From the cell containing the given text, extract its center point as (X, Y) coordinate. 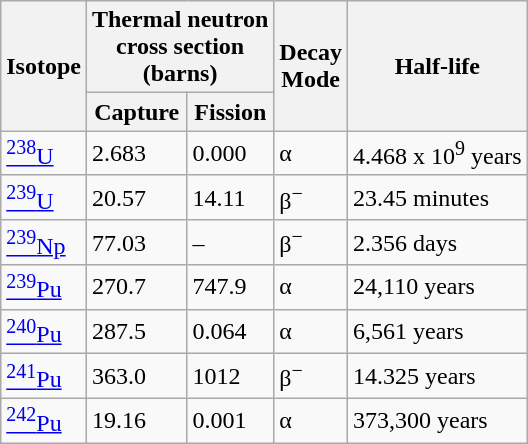
287.5 (136, 332)
270.7 (136, 288)
242Pu (44, 420)
– (230, 242)
77.03 (136, 242)
20.57 (136, 198)
14.11 (230, 198)
DecayMode (311, 66)
Half-life (437, 66)
240Pu (44, 332)
0.000 (230, 154)
0.001 (230, 420)
6,561 years (437, 332)
2.356 days (437, 242)
239Np (44, 242)
238U (44, 154)
4.468 x 109 years (437, 154)
14.325 years (437, 376)
0.064 (230, 332)
239U (44, 198)
363.0 (136, 376)
Isotope (44, 66)
23.45 minutes (437, 198)
373,300 years (437, 420)
241Pu (44, 376)
19.16 (136, 420)
24,110 years (437, 288)
239Pu (44, 288)
2.683 (136, 154)
747.9 (230, 288)
Thermal neutroncross section(barns) (180, 47)
Capture (136, 112)
Fission (230, 112)
1012 (230, 376)
